Pinpoint the cell where the given text exists, returning its [x, y] midpoint coordinate. 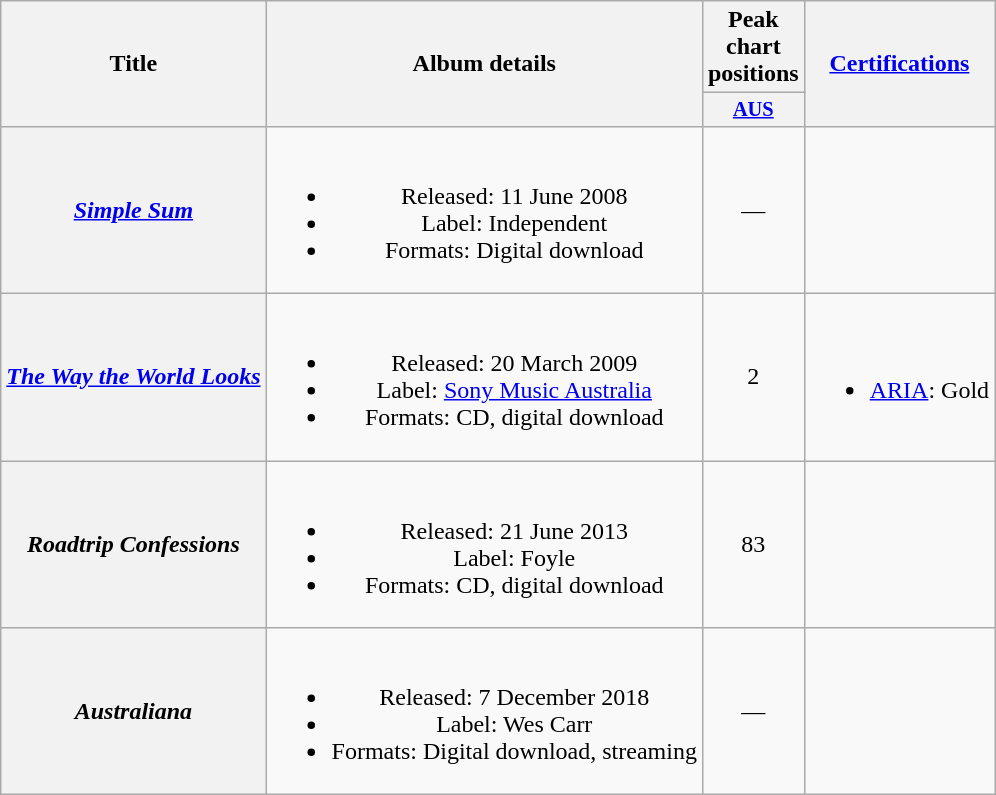
Released: 20 March 2009Label: Sony Music AustraliaFormats: CD, digital download [484, 378]
83 [753, 544]
Released: 21 June 2013Label: FoyleFormats: CD, digital download [484, 544]
Title [134, 64]
Released: 11 June 2008Label: IndependentFormats: Digital download [484, 210]
Album details [484, 64]
Roadtrip Confessions [134, 544]
The Way the World Looks [134, 378]
Peak chart positions [753, 47]
Simple Sum [134, 210]
2 [753, 378]
Certifications [899, 64]
Australiana [134, 712]
AUS [753, 110]
Released: 7 December 2018Label: Wes CarrFormats: Digital download, streaming [484, 712]
ARIA: Gold [899, 378]
